Return (x, y) of the center of cell containing provided text 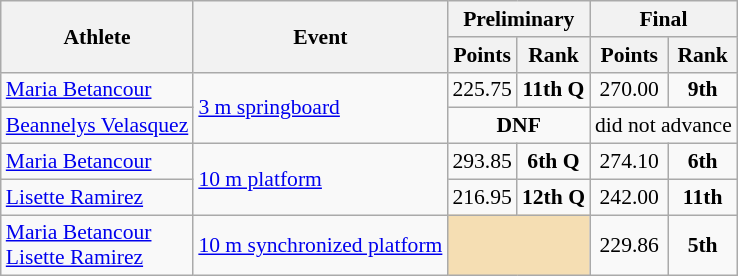
11th (702, 197)
11th Q (554, 90)
10 m synchronized platform (320, 246)
Lisette Ramirez (98, 197)
9th (702, 90)
did not advance (664, 126)
225.75 (482, 90)
242.00 (629, 197)
Final (664, 19)
Athlete (98, 36)
3 m springboard (320, 108)
216.95 (482, 197)
274.10 (629, 162)
DNF (518, 126)
Maria BetancourLisette Ramirez (98, 246)
12th Q (554, 197)
Event (320, 36)
10 m platform (320, 180)
Preliminary (518, 19)
6th Q (554, 162)
Beannelys Velasquez (98, 126)
293.85 (482, 162)
6th (702, 162)
270.00 (629, 90)
229.86 (629, 246)
5th (702, 246)
